Return the (X, Y) coordinate for the center point of the cell that contains the specified text.  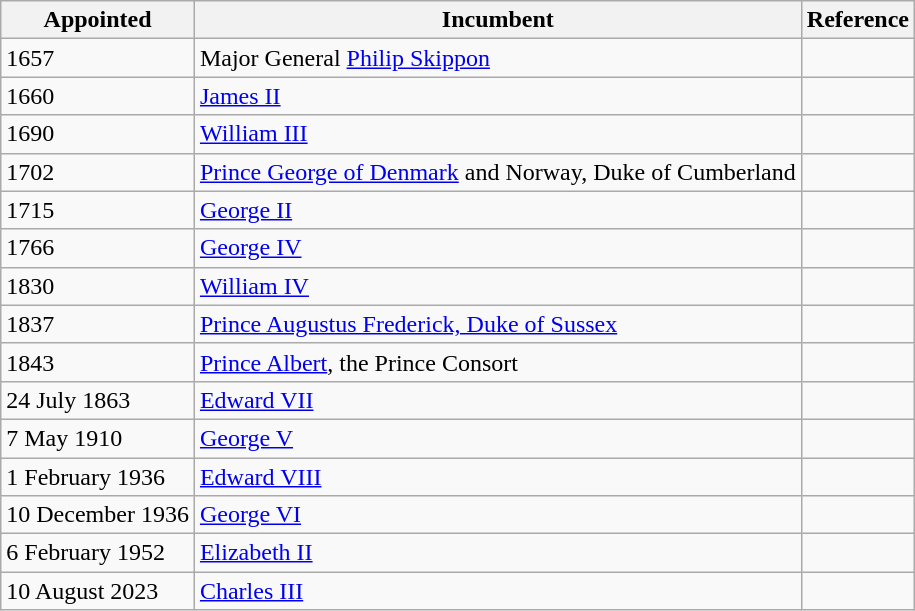
Prince Albert, the Prince Consort (498, 362)
Prince George of Denmark and Norway, Duke of Cumberland (498, 172)
1830 (98, 286)
Charles III (498, 591)
George VI (498, 515)
Major General Philip Skippon (498, 58)
1843 (98, 362)
Reference (858, 20)
1660 (98, 96)
Appointed (98, 20)
10 December 1936 (98, 515)
Edward VIII (498, 477)
1766 (98, 248)
James II (498, 96)
George V (498, 438)
1715 (98, 210)
24 July 1863 (98, 400)
Elizabeth II (498, 553)
George II (498, 210)
George IV (498, 248)
1690 (98, 134)
Edward VII (498, 400)
1 February 1936 (98, 477)
1837 (98, 324)
1657 (98, 58)
William III (498, 134)
Incumbent (498, 20)
William IV (498, 286)
Prince Augustus Frederick, Duke of Sussex (498, 324)
7 May 1910 (98, 438)
1702 (98, 172)
10 August 2023 (98, 591)
6 February 1952 (98, 553)
